Output the [X, Y] coordinate of the center of the cell containing the given text.  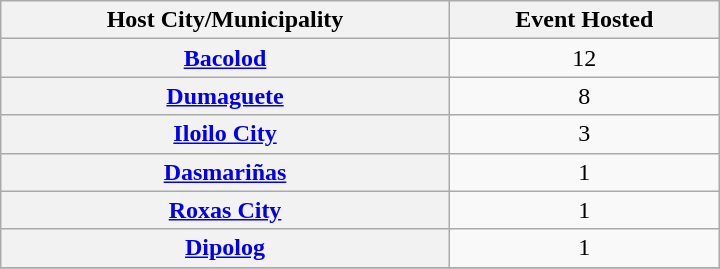
Host City/Municipality [226, 20]
Dasmariñas [226, 172]
12 [584, 58]
Iloilo City [226, 134]
Dipolog [226, 248]
Roxas City [226, 210]
8 [584, 96]
Dumaguete [226, 96]
Event Hosted [584, 20]
Bacolod [226, 58]
3 [584, 134]
